Determine the [x, y] coordinate at the center of the cell enclosing the given text.  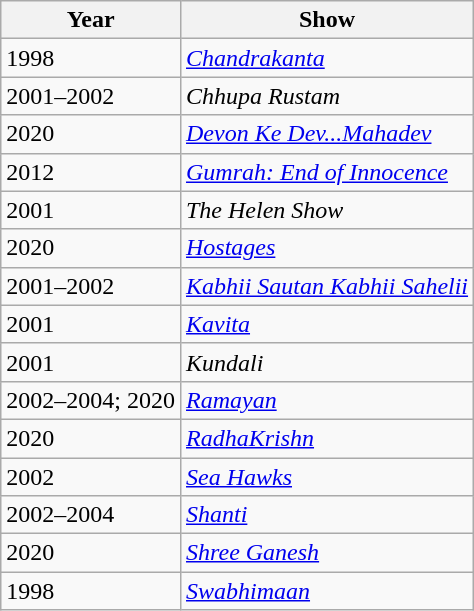
Show [326, 20]
2012 [91, 172]
Shree Ganesh [326, 553]
Hostages [326, 248]
The Helen Show [326, 210]
Shanti [326, 515]
Kabhii Sautan Kabhii Sahelii [326, 286]
Sea Hawks [326, 477]
Swabhimaan [326, 591]
Gumrah: End of Innocence [326, 172]
Devon Ke Dev...Mahadev [326, 134]
Chandrakanta [326, 58]
2002 [91, 477]
RadhaKrishn [326, 438]
Kundali [326, 362]
Ramayan [326, 400]
2002–2004 [91, 515]
Year [91, 20]
Chhupa Rustam [326, 96]
2002–2004; 2020 [91, 400]
Kavita [326, 324]
